Search for the cell housing the specified text and yield its [x, y] center coordinate. 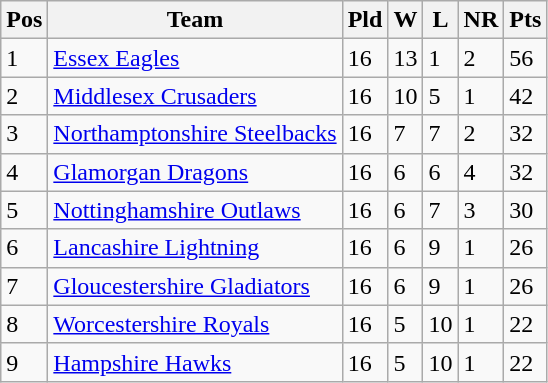
8 [24, 324]
Gloucestershire Gladiators [195, 286]
Hampshire Hawks [195, 362]
Middlesex Crusaders [195, 96]
Northamptonshire Steelbacks [195, 134]
Nottinghamshire Outlaws [195, 210]
13 [406, 58]
42 [526, 96]
Team [195, 20]
Worcestershire Royals [195, 324]
Pld [365, 20]
NR [481, 20]
30 [526, 210]
Essex Eagles [195, 58]
W [406, 20]
Pts [526, 20]
L [440, 20]
Lancashire Lightning [195, 248]
Glamorgan Dragons [195, 172]
Pos [24, 20]
56 [526, 58]
